Detect which cell encompasses the target text, then output its [X, Y] center coordinate. 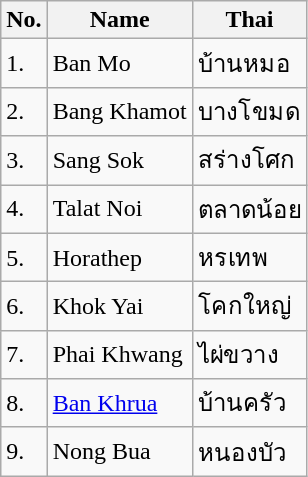
Bang Khamot [120, 112]
บ้านหมอ [250, 64]
Khok Yai [120, 306]
5. [24, 258]
7. [24, 354]
Name [120, 20]
9. [24, 452]
หรเทพ [250, 258]
Sang Sok [120, 160]
4. [24, 208]
โคกใหญ่ [250, 306]
Ban Mo [120, 64]
บ้านครัว [250, 404]
บางโขมด [250, 112]
สร่างโศก [250, 160]
3. [24, 160]
2. [24, 112]
No. [24, 20]
1. [24, 64]
8. [24, 404]
Horathep [120, 258]
Talat Noi [120, 208]
Thai [250, 20]
ไผ่ขวาง [250, 354]
Phai Khwang [120, 354]
ตลาดน้อย [250, 208]
Ban Khrua [120, 404]
Nong Bua [120, 452]
6. [24, 306]
หนองบัว [250, 452]
